Pinpoint the cell where the given text exists, returning its (X, Y) midpoint coordinate. 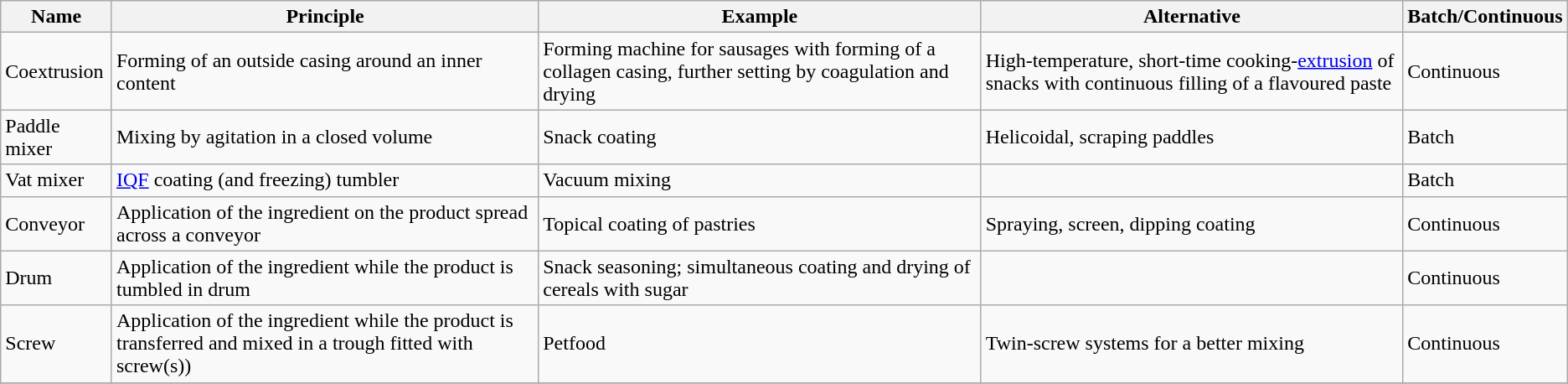
Forming machine for sausages with forming of a collagen casing, further setting by coagulation and drying (760, 71)
Paddle mixer (57, 138)
Name (57, 17)
Petfood (760, 344)
Example (760, 17)
Alternative (1192, 17)
Vat mixer (57, 180)
Helicoidal, scraping paddles (1192, 138)
Twin-screw systems for a better mixing (1192, 344)
Screw (57, 344)
Mixing by agitation in a closed volume (325, 138)
Conveyor (57, 223)
Vacuum mixing (760, 180)
Snack seasoning; simultaneous coating and drying of cereals with sugar (760, 278)
Batch/Continuous (1486, 17)
Spraying, screen, dipping coating (1192, 223)
Drum (57, 278)
Application of the ingredient while the product is transferred and mixed in a trough fitted with screw(s)) (325, 344)
Application of the ingredient on the product spread across a conveyor (325, 223)
Forming of an outside casing around an inner content (325, 71)
Topical coating of pastries (760, 223)
Snack coating (760, 138)
Coextrusion (57, 71)
Application of the ingredient while the product is tumbled in drum (325, 278)
High-temperature, short-time cooking-extrusion of snacks with continuous filling of a flavoured paste (1192, 71)
Principle (325, 17)
IQF coating (and freezing) tumbler (325, 180)
